Provide the [x, y] coordinate of the cell's center where the given text is located.  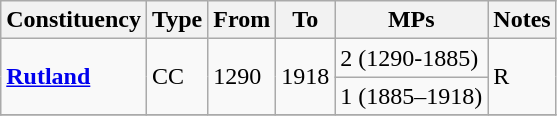
Constituency [74, 20]
CC [176, 77]
1 (1885–1918) [412, 96]
From [242, 20]
MPs [412, 20]
1918 [306, 77]
1290 [242, 77]
Rutland [74, 77]
To [306, 20]
2 (1290-1885) [412, 58]
Notes [522, 20]
R [522, 77]
Type [176, 20]
